Capture the cell that displays the provided text and extract its (X, Y) central coordinate. 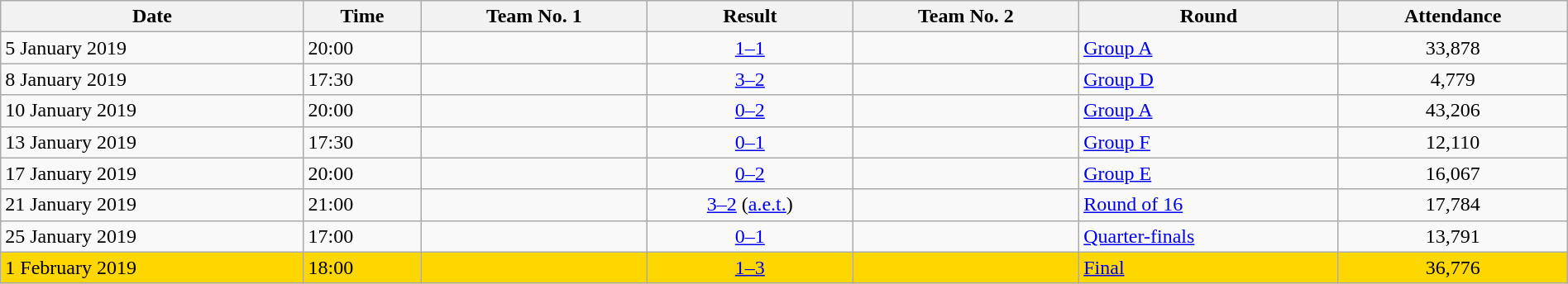
5 January 2019 (152, 48)
Final (1209, 267)
Time (362, 17)
Group D (1209, 79)
Attendance (1452, 17)
Quarter-finals (1209, 236)
25 January 2019 (152, 236)
1 February 2019 (152, 267)
Group E (1209, 173)
18:00 (362, 267)
33,878 (1452, 48)
12,110 (1452, 142)
3–2 (a.e.t.) (750, 205)
Group F (1209, 142)
43,206 (1452, 111)
1–1 (750, 48)
21:00 (362, 205)
3–2 (750, 79)
21 January 2019 (152, 205)
10 January 2019 (152, 111)
1–3 (750, 267)
Team No. 1 (534, 17)
Date (152, 17)
Result (750, 17)
Team No. 2 (966, 17)
13,791 (1452, 236)
17,784 (1452, 205)
17 January 2019 (152, 173)
Round (1209, 17)
Round of 16 (1209, 205)
36,776 (1452, 267)
13 January 2019 (152, 142)
4,779 (1452, 79)
16,067 (1452, 173)
8 January 2019 (152, 79)
17:00 (362, 236)
